Provide the [x, y] coordinate of the cell's center where the given text is located.  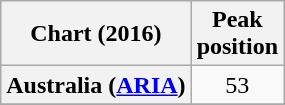
Australia (ARIA) [96, 85]
Peakposition [237, 34]
53 [237, 85]
Chart (2016) [96, 34]
